Scan for the cell matching the given text and deliver its [x, y] coordinate at center. 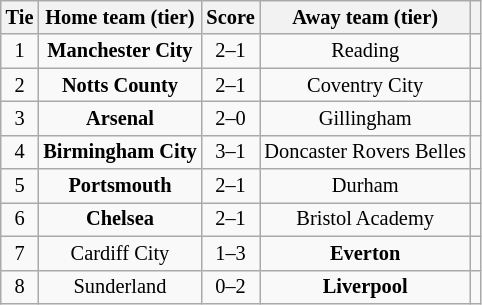
1–3 [231, 253]
Chelsea [120, 219]
Doncaster Rovers Belles [366, 152]
Birmingham City [120, 152]
4 [20, 152]
7 [20, 253]
8 [20, 287]
3–1 [231, 152]
Durham [366, 186]
Everton [366, 253]
Home team (tier) [120, 17]
3 [20, 118]
0–2 [231, 287]
Manchester City [120, 51]
Away team (tier) [366, 17]
Gillingham [366, 118]
Sunderland [120, 287]
Portsmouth [120, 186]
Cardiff City [120, 253]
2 [20, 85]
2–0 [231, 118]
1 [20, 51]
Reading [366, 51]
Bristol Academy [366, 219]
Notts County [120, 85]
Liverpool [366, 287]
Arsenal [120, 118]
5 [20, 186]
Score [231, 17]
6 [20, 219]
Coventry City [366, 85]
Tie [20, 17]
